From the cell containing the given text, extract its center point as [X, Y] coordinate. 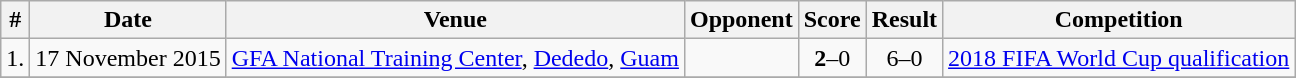
Score [832, 20]
Competition [1119, 20]
2–0 [832, 58]
Venue [455, 20]
1. [16, 58]
Result [904, 20]
Date [128, 20]
6–0 [904, 58]
Opponent [741, 20]
17 November 2015 [128, 58]
2018 FIFA World Cup qualification [1119, 58]
# [16, 20]
GFA National Training Center, Dededo, Guam [455, 58]
